Return the (X, Y) coordinate for the center point of the cell that contains the specified text.  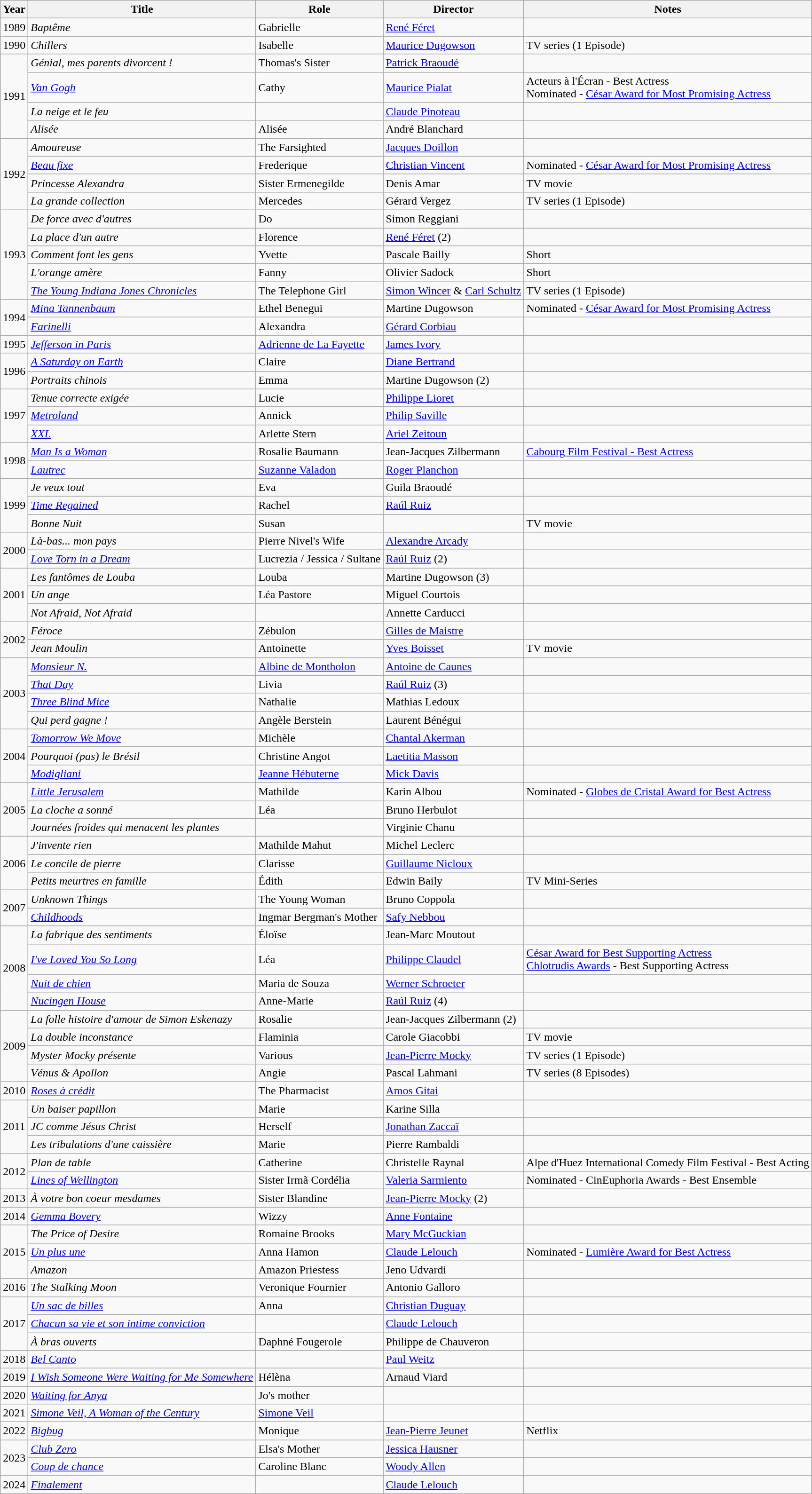
Louba (320, 577)
Jean-Jacques Zilbermann (453, 451)
Le concile de pierre (142, 863)
Raúl Ruiz (4) (453, 1001)
Philippe Claudel (453, 959)
Jean-Marc Moutout (453, 935)
Werner Schroeter (453, 983)
Time Regained (142, 505)
Man Is a Woman (142, 451)
James Ivory (453, 344)
2015 (14, 1252)
XXL (142, 434)
1991 (14, 96)
César Award for Best Supporting ActressChlotrudis Awards - Best Supporting Actress (668, 959)
The Pharmacist (320, 1091)
Simone Veil (320, 1413)
Bel Canto (142, 1359)
2019 (14, 1377)
À bras ouverts (142, 1341)
2014 (14, 1216)
La grande collection (142, 201)
2002 (14, 640)
Jacques Doillon (453, 147)
Frederique (320, 165)
Bruno Herbulot (453, 809)
Féroce (142, 631)
Jean-Pierre Jeunet (453, 1431)
Rachel (320, 505)
Comment font les gens (142, 255)
Isabelle (320, 45)
2020 (14, 1395)
1990 (14, 45)
Un sac de billes (142, 1305)
Arlette Stern (320, 434)
2008 (14, 968)
Gérard Corbiau (453, 326)
La folle histoire d'amour de Simon Eskenazy (142, 1019)
Vénus & Apollon (142, 1073)
La place d'un autre (142, 237)
Livia (320, 684)
Adrienne de La Fayette (320, 344)
2013 (14, 1198)
Martine Dugowson (2) (453, 380)
Monique (320, 1431)
Lines of Wellington (142, 1180)
Génial, mes parents divorcent ! (142, 63)
Nuit de chien (142, 983)
Cathy (320, 87)
Olivier Sadock (453, 273)
Gemma Bovery (142, 1216)
Three Blind Mice (142, 702)
Karine Silla (453, 1108)
Mina Tannenbaum (142, 308)
Lucrezia / Jessica / Sultane (320, 559)
The Farsighted (320, 147)
Alpe d'Huez International Comedy Film Festival - Best Acting (668, 1162)
2010 (14, 1091)
Various (320, 1055)
Léa Pastore (320, 595)
Annick (320, 416)
Philippe Lioret (453, 398)
Sister Blandine (320, 1198)
Plan de table (142, 1162)
2011 (14, 1126)
Les fantômes de Louba (142, 577)
Maria de Souza (320, 983)
2006 (14, 863)
Edwin Baily (453, 881)
JC comme Jésus Christ (142, 1127)
Coup de chance (142, 1467)
Clarisse (320, 863)
The Telephone Girl (320, 291)
Christian Vincent (453, 165)
That Day (142, 684)
Amazon (142, 1270)
Christelle Raynal (453, 1162)
Myster Mocky présente (142, 1055)
Claire (320, 362)
Antoinette (320, 648)
Ariel Zeitoun (453, 434)
Les tribulations d'une caissière (142, 1145)
André Blanchard (453, 129)
Diane Bertrand (453, 362)
Mick Davis (453, 774)
Jean-Pierre Mocky (453, 1055)
Zébulon (320, 631)
Je veux tout (142, 487)
Amazon Priestess (320, 1270)
Roger Planchon (453, 469)
Finalement (142, 1485)
Mercedes (320, 201)
1996 (14, 371)
À votre bon coeur mesdames (142, 1198)
Maurice Pialat (453, 87)
Amos Gitai (453, 1091)
Nathalie (320, 702)
Éloïse (320, 935)
Philip Saville (453, 416)
Denis Amar (453, 183)
Amoureuse (142, 147)
Mary McGuckian (453, 1234)
Angie (320, 1073)
Michel Leclerc (453, 846)
Un ange (142, 595)
Patrick Braoudé (453, 63)
1995 (14, 344)
Simon Wincer & Carl Schultz (453, 291)
Susan (320, 523)
2009 (14, 1046)
Club Zero (142, 1449)
Nucingen House (142, 1001)
Jeno Udvardi (453, 1270)
Édith (320, 881)
Karin Albou (453, 791)
2016 (14, 1288)
Portraits chinois (142, 380)
De force avec d'autres (142, 219)
Miguel Courtois (453, 595)
Beau fixe (142, 165)
2012 (14, 1171)
Paul Weitz (453, 1359)
Qui perd gagne ! (142, 720)
The Young Indiana Jones Chronicles (142, 291)
Pierre Rambaldi (453, 1145)
1998 (14, 460)
Chillers (142, 45)
2024 (14, 1485)
Claude Pinoteau (453, 111)
Jean-Jacques Zilbermann (2) (453, 1019)
The Young Woman (320, 899)
Ingmar Bergman's Mother (320, 917)
A Saturday on Earth (142, 362)
La neige et le feu (142, 111)
Gérard Vergez (453, 201)
René Féret (453, 27)
2001 (14, 595)
Thomas's Sister (320, 63)
Maurice Dugowson (453, 45)
Jean-Pierre Mocky (2) (453, 1198)
Jonathan Zaccaï (453, 1127)
Lucie (320, 398)
2007 (14, 908)
J'invente rien (142, 846)
Title (142, 9)
I've Loved You So Long (142, 959)
Un plus une (142, 1252)
Raúl Ruiz (3) (453, 684)
Farinelli (142, 326)
Gilles de Maistre (453, 631)
La double inconstance (142, 1037)
2005 (14, 809)
Raúl Ruiz (2) (453, 559)
Alexandre Arcady (453, 541)
Antonio Galloro (453, 1288)
Gabrielle (320, 27)
1997 (14, 416)
Caroline Blanc (320, 1467)
Chantal Akerman (453, 738)
Yvette (320, 255)
Year (14, 9)
Annette Carducci (453, 613)
Anna Hamon (320, 1252)
Anne Fontaine (453, 1216)
Daphné Fougerole (320, 1341)
Anna (320, 1305)
Elsa's Mother (320, 1449)
Philippe de Chauveron (453, 1341)
Acteurs à l'Écran - Best ActressNominated - César Award for Most Promising Actress (668, 87)
Là-bas... mon pays (142, 541)
1992 (14, 174)
Rosalie Baumann (320, 451)
Lautrec (142, 469)
Little Jerusalem (142, 791)
1989 (14, 27)
Waiting for Anya (142, 1395)
Tenue correcte exigée (142, 398)
Veronique Fournier (320, 1288)
Simone Veil, A Woman of the Century (142, 1413)
Angèle Berstein (320, 720)
Metroland (142, 416)
Pierre Nivel's Wife (320, 541)
Ethel Benegui (320, 308)
Nominated - Globes de Cristal Award for Best Actress (668, 791)
Yves Boisset (453, 648)
Roses à crédit (142, 1091)
Albine de Montholon (320, 666)
Wizzy (320, 1216)
TV series (8 Episodes) (668, 1073)
1994 (14, 317)
Nominated - Lumière Award for Best Actress (668, 1252)
Laetitia Masson (453, 756)
Pascale Bailly (453, 255)
The Stalking Moon (142, 1288)
Jeanne Hébuterne (320, 774)
I Wish Someone Were Waiting for Me Somewhere (142, 1377)
Fanny (320, 273)
Princesse Alexandra (142, 183)
Bigbug (142, 1431)
Simon Reggiani (453, 219)
Martine Dugowson (3) (453, 577)
Romaine Brooks (320, 1234)
Valeria Sarmiento (453, 1180)
Mathias Ledoux (453, 702)
Notes (668, 9)
L'orange amère (142, 273)
Love Torn in a Dream (142, 559)
Hélèna (320, 1377)
Sister Ermenegilde (320, 183)
Virginie Chanu (453, 828)
Sister Irmã Cordélia (320, 1180)
Anne-Marie (320, 1001)
Baptême (142, 27)
René Féret (2) (453, 237)
2004 (14, 756)
1999 (14, 505)
2017 (14, 1323)
Herself (320, 1127)
Tomorrow We Move (142, 738)
Christine Angot (320, 756)
Do (320, 219)
Petits meurtres en famille (142, 881)
Antoine de Caunes (453, 666)
Laurent Bénégui (453, 720)
1993 (14, 254)
Nominated - CinEuphoria Awards - Best Ensemble (668, 1180)
Carole Giacobbi (453, 1037)
Safy Nebbou (453, 917)
Childhoods (142, 917)
TV Mini-Series (668, 881)
Martine Dugowson (453, 308)
Flaminia (320, 1037)
Jo's mother (320, 1395)
Chacun sa vie et son intime conviction (142, 1323)
Rosalie (320, 1019)
Cabourg Film Festival - Best Actress (668, 451)
Modigliani (142, 774)
Mathilde Mahut (320, 846)
La fabrique des sentiments (142, 935)
Alexandra (320, 326)
Guila Braoudé (453, 487)
Bruno Coppola (453, 899)
Role (320, 9)
Unknown Things (142, 899)
Bonne Nuit (142, 523)
2000 (14, 550)
Netflix (668, 1431)
Christian Duguay (453, 1305)
Florence (320, 237)
Jefferson in Paris (142, 344)
Jean Moulin (142, 648)
Guillaume Nicloux (453, 863)
Not Afraid, Not Afraid (142, 613)
Pourquoi (pas) le Brésil (142, 756)
Raúl Ruiz (453, 505)
2018 (14, 1359)
Un baiser papillon (142, 1108)
Van Gogh (142, 87)
Director (453, 9)
Mathilde (320, 791)
Pascal Lahmani (453, 1073)
Emma (320, 380)
Eva (320, 487)
Jessica Hausner (453, 1449)
Catherine (320, 1162)
Monsieur N. (142, 666)
Suzanne Valadon (320, 469)
Arnaud Viard (453, 1377)
Michèle (320, 738)
2022 (14, 1431)
Woody Allen (453, 1467)
2021 (14, 1413)
La cloche a sonné (142, 809)
The Price of Desire (142, 1234)
2003 (14, 693)
Journées froides qui menacent les plantes (142, 828)
2023 (14, 1458)
